Locate the cell with the specified text and output its [X, Y] center coordinate. 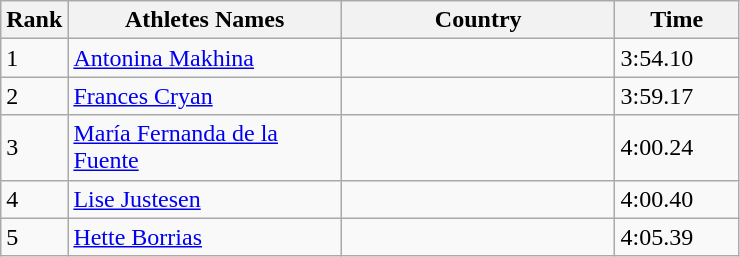
Country [478, 20]
María Fernanda de la Fuente [205, 148]
Rank [34, 20]
4 [34, 199]
3:59.17 [677, 96]
Athletes Names [205, 20]
4:05.39 [677, 237]
Hette Borrias [205, 237]
Lise Justesen [205, 199]
4:00.40 [677, 199]
Antonina Makhina [205, 58]
5 [34, 237]
Time [677, 20]
1 [34, 58]
4:00.24 [677, 148]
3:54.10 [677, 58]
Frances Cryan [205, 96]
3 [34, 148]
2 [34, 96]
